Locate the cell with the specified text and output its (X, Y) center coordinate. 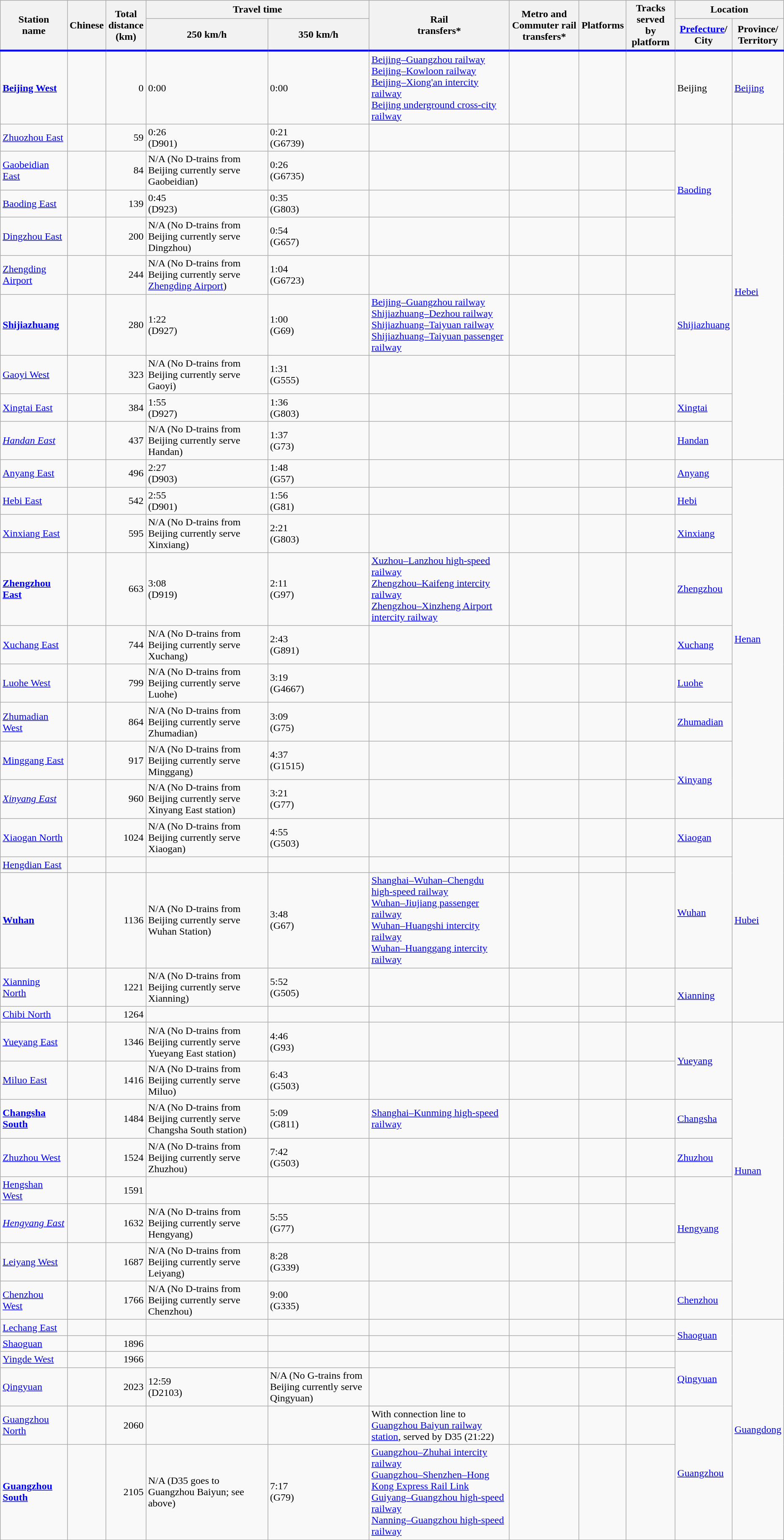
Guangzhou North (34, 1425)
N/A (D35 goes to Guangzhou Baiyun; see above) (207, 1492)
5:55(G77) (318, 1223)
1:22(D927) (207, 325)
12:59(D2103) (207, 1387)
Zhengding Airport (34, 275)
Changsha South (34, 1119)
917 (126, 760)
Hebi East (34, 500)
N/A (No D-trains from Beijing currently serve Gaobeidian) (207, 171)
496 (126, 473)
Xinxiang East (34, 534)
200 (126, 236)
Xiaogan (704, 837)
1524 (126, 1157)
864 (126, 722)
6:43(G503) (318, 1080)
Beijing West (34, 87)
Shanghai–Wuhan–Chengdu high-speed railwayWuhan–Jiujiang passenger railwayWuhan–Huangshi intercity railwayWuhan–Huanggang intercity railway (439, 920)
2:55(D901) (207, 500)
2:43(G891) (318, 645)
Zhengzhou East (34, 589)
2:21(G803) (318, 534)
Anyang (704, 473)
5:52(G505) (318, 987)
Beijing–Guangzhou railwayBeijing–Kowloon railwayBeijing–Xiong'an intercity railwayBeijing underground cross-city railway (439, 87)
9:00(G335) (318, 1300)
Henan (758, 639)
960 (126, 799)
1:37(G73) (318, 440)
With connection line to Guangzhou Baiyun railway station, served by D35 (21:22) (439, 1425)
7:17(G79) (318, 1492)
Hengdian East (34, 865)
1346 (126, 1041)
N/A (No D-trains from Beijing currently serve Luohe) (207, 683)
1966 (126, 1359)
Totaldistance(km) (126, 26)
Yueyang East (34, 1041)
Guangzhou (704, 1473)
1:55(D927) (207, 407)
Baoding (704, 190)
3:48(G67) (318, 920)
Chibi North (34, 1014)
N/A (No G-trains from Beijing currently serve Qingyuan) (318, 1387)
0:54(G657) (318, 236)
Hengyang (704, 1229)
Zhuozhou East (34, 137)
244 (126, 275)
Zhuzhou (704, 1157)
1632 (126, 1223)
0:45(D923) (207, 204)
0:35(G803) (318, 204)
744 (126, 645)
1:36(G803) (318, 407)
Hebei (758, 292)
Minggang East (34, 760)
3:09(G75) (318, 722)
Gaoyi West (34, 375)
Dingzhou East (34, 236)
Zhengzhou (704, 589)
Yingde West (34, 1359)
1896 (126, 1344)
1484 (126, 1119)
Chenzhou (704, 1300)
8:28(G339) (318, 1262)
4:46(G93) (318, 1041)
Xuchang East (34, 645)
1:04(G6723) (318, 275)
N/A (No D-trains from Beijing currently serve Zhumadian) (207, 722)
Changsha (704, 1119)
N/A (No D-trains from Beijing currently serve Wuhan Station) (207, 920)
Chenzhou West (34, 1300)
1:48(G57) (318, 473)
Guangzhou South (34, 1492)
Province/Territory (758, 35)
Baoding East (34, 204)
1024 (126, 837)
250 km/h (207, 35)
2:27(D903) (207, 473)
542 (126, 500)
1591 (126, 1191)
Hubei (758, 920)
Guangdong (758, 1429)
350 km/h (318, 35)
Metro and Commuter railtransfers* (544, 26)
N/A (No D-trains from Beijing currently serve Miluo) (207, 1080)
595 (126, 534)
2:11(G97) (318, 589)
0:26(G6735) (318, 171)
Gaobeidian East (34, 171)
437 (126, 440)
5:09(G811) (318, 1119)
4:55(G503) (318, 837)
Xinyang (704, 780)
N/A (No D-trains from Beijing currently serve Handan) (207, 440)
Lechang East (34, 1328)
Xianning North (34, 987)
Hengyang East (34, 1223)
N/A (No D-trains from Beijing currently serve Chenzhou) (207, 1300)
Hunan (758, 1171)
Hengshan West (34, 1191)
N/A (No D-trains from Beijing currently serve Leiyang) (207, 1262)
3:19(G4667) (318, 683)
Xiaogan North (34, 837)
N/A (No D-trains from Beijing currently serve Zhengding Airport) (207, 275)
2023 (126, 1387)
Leiyang West (34, 1262)
Zhumadian (704, 722)
Beijing–Guangzhou railwayShijiazhuang–Dezhou railwayShijiazhuang–Taiyuan railwayShijiazhuang–Taiyuan passenger railway (439, 325)
Yueyang (704, 1061)
Xuzhou–Lanzhou high-speed railwayZhengzhou–Kaifeng intercity railwayZhengzhou–Xinzheng Airport intercity railway (439, 589)
1136 (126, 920)
2060 (126, 1425)
7:42(G503) (318, 1157)
N/A (No D-trains from Beijing currently serve Changsha South station) (207, 1119)
1766 (126, 1300)
1416 (126, 1080)
Xianning (704, 995)
323 (126, 375)
Platforms (603, 26)
N/A (No D-trains from Beijing currently serve Xuchang) (207, 645)
2105 (126, 1492)
Zhuzhou West (34, 1157)
59 (126, 137)
1:56(G81) (318, 500)
N/A (No D-trains from Beijing currently serve Xianning) (207, 987)
Location (730, 10)
4:37(G1515) (318, 760)
Xinyang East (34, 799)
1:00(G69) (318, 325)
Luohe West (34, 683)
3:21(G77) (318, 799)
Hebi (704, 500)
139 (126, 204)
384 (126, 407)
N/A (No D-trains from Beijing currently serve Zhuzhou) (207, 1157)
N/A (No D-trains from Beijing currently serve Dingzhou) (207, 236)
0:26(D901) (207, 137)
Xuchang (704, 645)
3:08(D919) (207, 589)
Chinese (87, 26)
Zhumadian West (34, 722)
Anyang East (34, 473)
1:31(G555) (318, 375)
N/A (No D-trains from Beijing currently serve Xinyang East station) (207, 799)
N/A (No D-trains from Beijing currently serve Xinxiang) (207, 534)
Miluo East (34, 1080)
Railtransfers* (439, 26)
Shanghai–Kunming high-speed railway (439, 1119)
Tracks servedby platform (651, 26)
Prefecture/City (704, 35)
Travel time (257, 10)
799 (126, 683)
N/A (No D-trains from Beijing currently serve Hengyang) (207, 1223)
1687 (126, 1262)
663 (126, 589)
Xingtai East (34, 407)
1264 (126, 1014)
1221 (126, 987)
Xinxiang (704, 534)
280 (126, 325)
84 (126, 171)
N/A (No D-trains from Beijing currently serve Xiaogan) (207, 837)
N/A (No D-trains from Beijing currently serve Gaoyi) (207, 375)
Luohe (704, 683)
N/A (No D-trains from Beijing currently serve Yueyang East station) (207, 1041)
Handan East (34, 440)
Handan (704, 440)
0 (126, 87)
0:21(G6739) (318, 137)
Stationname (34, 26)
N/A (No D-trains from Beijing currently serve Minggang) (207, 760)
Xingtai (704, 407)
